Detect which cell encompasses the target text, then output its [x, y] center coordinate. 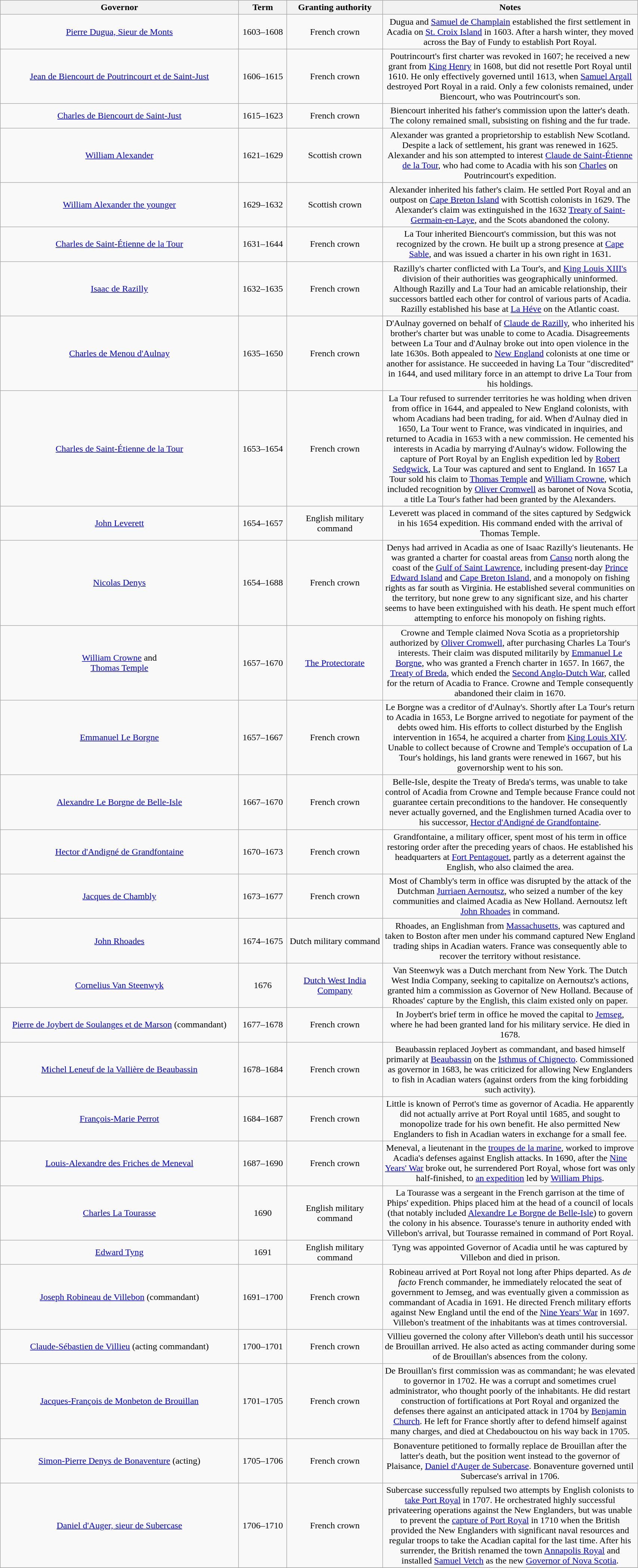
1603–1608 [263, 32]
1653–1654 [263, 448]
Emmanuel Le Borgne [120, 738]
Cornelius Van Steenwyk [120, 986]
1657–1670 [263, 662]
Simon-Pierre Denys de Bonaventure (acting) [120, 1461]
1631–1644 [263, 244]
Isaac de Razilly [120, 289]
Notes [510, 7]
1606–1615 [263, 76]
Governor [120, 7]
1621–1629 [263, 155]
Charles de Biencourt de Saint-Just [120, 116]
1690 [263, 1213]
Tyng was appointed Governor of Acadia until he was captured by Villebon and died in prison. [510, 1252]
John Leverett [120, 523]
Charles La Tourasse [120, 1213]
1654–1657 [263, 523]
Edward Tyng [120, 1252]
William Alexander [120, 155]
1705–1706 [263, 1461]
Charles de Menou d'Aulnay [120, 353]
Leverett was placed in command of the sites captured by Sedgwick in his 1654 expedition. His command ended with the arrival of Thomas Temple. [510, 523]
Daniel d'Auger, sieur de Subercase [120, 1525]
1654–1688 [263, 582]
1629–1632 [263, 205]
1691–1700 [263, 1297]
1691 [263, 1252]
Jacques-François de Monbeton de Brouillan [120, 1401]
Michel Leneuf de la Vallière de Beaubassin [120, 1069]
1706–1710 [263, 1525]
1701–1705 [263, 1401]
1635–1650 [263, 353]
In Joybert's brief term in office he moved the capital to Jemseg, where he had been granted land for his military service. He died in 1678. [510, 1025]
1700–1701 [263, 1346]
1670–1673 [263, 852]
1632–1635 [263, 289]
1667–1670 [263, 802]
Nicolas Denys [120, 582]
1677–1678 [263, 1025]
Pierre de Joybert de Soulanges et de Marson (commandant) [120, 1025]
1684–1687 [263, 1119]
1615–1623 [263, 116]
Jean de Biencourt de Poutrincourt et de Saint-Just [120, 76]
Claude-Sébastien de Villieu (acting commandant) [120, 1346]
François-Marie Perrot [120, 1119]
1674–1675 [263, 941]
Term [263, 7]
The Protectorate [335, 662]
Dutch West India Company [335, 986]
1673–1677 [263, 897]
Granting authority [335, 7]
1657–1667 [263, 738]
Pierre Dugua, Sieur de Monts [120, 32]
Biencourt inherited his father's commission upon the latter's death. The colony remained small, subsisting on fishing and the fur trade. [510, 116]
1676 [263, 986]
William Crowne andThomas Temple [120, 662]
Alexandre Le Borgne de Belle-Isle [120, 802]
Hector d'Andigné de Grandfontaine [120, 852]
Dutch military command [335, 941]
Joseph Robineau de Villebon (commandant) [120, 1297]
1678–1684 [263, 1069]
1687–1690 [263, 1163]
Louis-Alexandre des Friches de Meneval [120, 1163]
William Alexander the younger [120, 205]
Jacques de Chambly [120, 897]
John Rhoades [120, 941]
